Detect which cell encompasses the target text, then output its (X, Y) center coordinate. 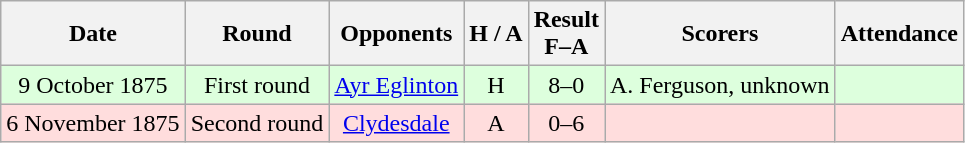
Date (93, 34)
8–0 (566, 85)
A (496, 123)
Round (257, 34)
6 November 1875 (93, 123)
Second round (257, 123)
H (496, 85)
0–6 (566, 123)
9 October 1875 (93, 85)
Ayr Eglinton (396, 85)
H / A (496, 34)
ResultF–A (566, 34)
First round (257, 85)
Clydesdale (396, 123)
Attendance (899, 34)
Scorers (720, 34)
Opponents (396, 34)
A. Ferguson, unknown (720, 85)
